Provide the (X, Y) coordinate of the cell's center where the given text is located.  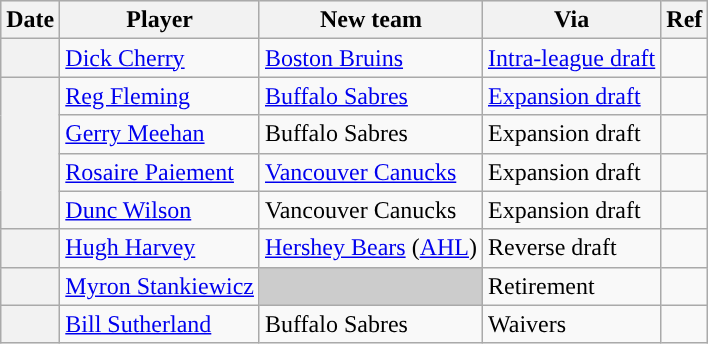
Boston Bruins (370, 58)
Waivers (571, 324)
Intra-league draft (571, 58)
Hugh Harvey (160, 248)
New team (370, 20)
Dick Cherry (160, 58)
Reverse draft (571, 248)
Reg Fleming (160, 96)
Player (160, 20)
Ref (684, 20)
Dunc Wilson (160, 210)
Bill Sutherland (160, 324)
Retirement (571, 286)
Via (571, 20)
Myron Stankiewicz (160, 286)
Date (30, 20)
Gerry Meehan (160, 134)
Hershey Bears (AHL) (370, 248)
Rosaire Paiement (160, 172)
